Pinpoint the cell where the given text exists, returning its [x, y] midpoint coordinate. 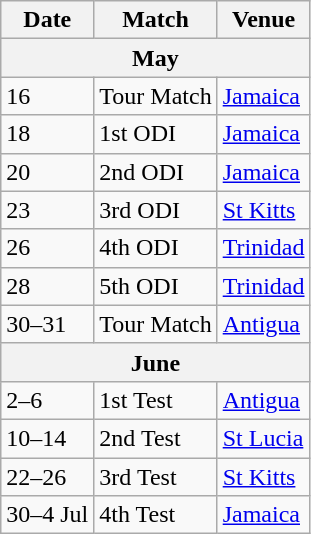
28 [48, 286]
June [156, 362]
26 [48, 248]
18 [48, 134]
4th Test [156, 515]
16 [48, 96]
5th ODI [156, 286]
Date [48, 20]
2–6 [48, 400]
22–26 [48, 477]
1st ODI [156, 134]
3rd ODI [156, 210]
30–4 Jul [48, 515]
Venue [264, 20]
Match [156, 20]
2nd Test [156, 438]
20 [48, 172]
May [156, 58]
2nd ODI [156, 172]
10–14 [48, 438]
30–31 [48, 324]
4th ODI [156, 248]
1st Test [156, 400]
3rd Test [156, 477]
St Lucia [264, 438]
23 [48, 210]
